Search for the cell housing the specified text and yield its (X, Y) center coordinate. 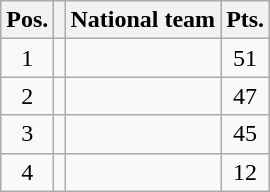
45 (246, 134)
National team (143, 20)
3 (28, 134)
51 (246, 58)
Pos. (28, 20)
4 (28, 172)
1 (28, 58)
47 (246, 96)
2 (28, 96)
Pts. (246, 20)
12 (246, 172)
